Return the (x, y) coordinate for the center point of the cell that contains the specified text.  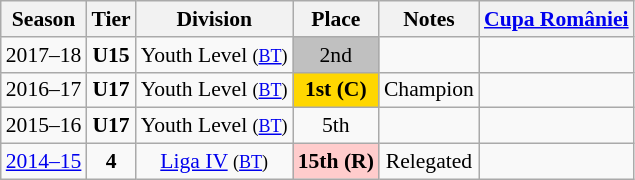
Champion (429, 90)
2nd (336, 55)
Division (214, 19)
15th (R) (336, 162)
2016–17 (44, 90)
4 (110, 162)
Season (44, 19)
1st (C) (336, 90)
U15 (110, 55)
2014–15 (44, 162)
Cupa României (556, 19)
Relegated (429, 162)
5th (336, 126)
Notes (429, 19)
Liga IV (BT) (214, 162)
Place (336, 19)
2017–18 (44, 55)
Tier (110, 19)
2015–16 (44, 126)
